Determine the [X, Y] coordinate at the center of the cell enclosing the given text.  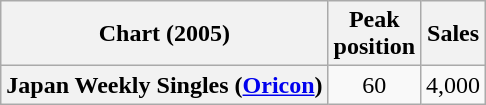
4,000 [454, 85]
Japan Weekly Singles (Oricon) [164, 85]
60 [374, 85]
Peakposition [374, 34]
Sales [454, 34]
Chart (2005) [164, 34]
